Return (x, y) of the center of cell containing provided text 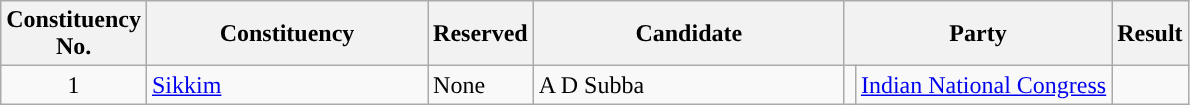
Reserved (481, 34)
A D Subba (688, 85)
Constituency (286, 34)
Party (978, 34)
1 (74, 85)
Constituency No. (74, 34)
Sikkim (286, 85)
Indian National Congress (983, 85)
Result (1150, 34)
None (481, 85)
Candidate (688, 34)
